From the cell containing the given text, extract its center point as [x, y] coordinate. 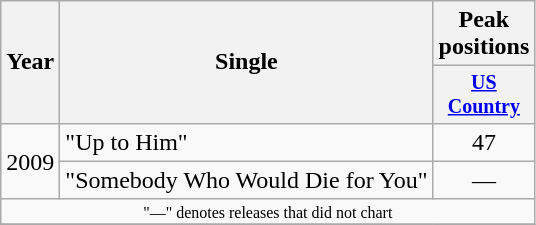
— [484, 180]
"Somebody Who Would Die for You" [246, 180]
Peak positions [484, 34]
US Country [484, 94]
47 [484, 142]
Single [246, 62]
"Up to Him" [246, 142]
Year [30, 62]
"—" denotes releases that did not chart [268, 211]
2009 [30, 161]
